Extract the (x, y) coordinate from the center of the cell holding the provided text.  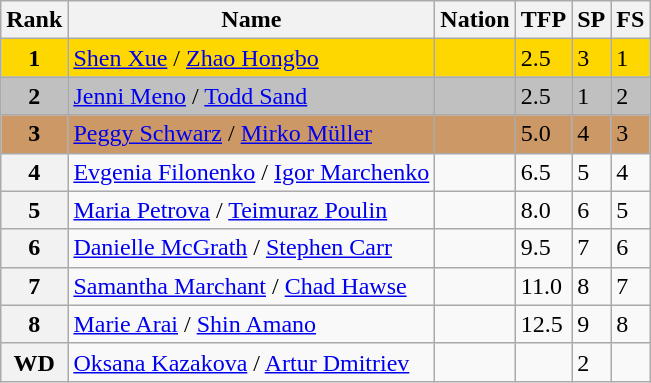
Evgenia Filonenko / Igor Marchenko (252, 172)
Shen Xue / Zhao Hongbo (252, 58)
5.0 (543, 134)
6.5 (543, 172)
Maria Petrova / Teimuraz Poulin (252, 210)
Jenni Meno / Todd Sand (252, 96)
Marie Arai / Shin Amano (252, 324)
TFP (543, 20)
12.5 (543, 324)
9.5 (543, 248)
8.0 (543, 210)
SP (592, 20)
Peggy Schwarz / Mirko Müller (252, 134)
Nation (475, 20)
Samantha Marchant / Chad Hawse (252, 286)
Oksana Kazakova / Artur Dmitriev (252, 362)
9 (592, 324)
11.0 (543, 286)
FS (630, 20)
WD (34, 362)
Danielle McGrath / Stephen Carr (252, 248)
Name (252, 20)
Rank (34, 20)
